Find where the given text appears and provide that cell's center as (X, Y) coordinate. 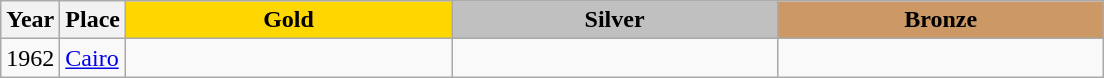
Silver (615, 20)
Cairo (93, 58)
Year (30, 20)
Gold (289, 20)
1962 (30, 58)
Place (93, 20)
Bronze (941, 20)
